Detect which cell encompasses the target text, then output its [x, y] center coordinate. 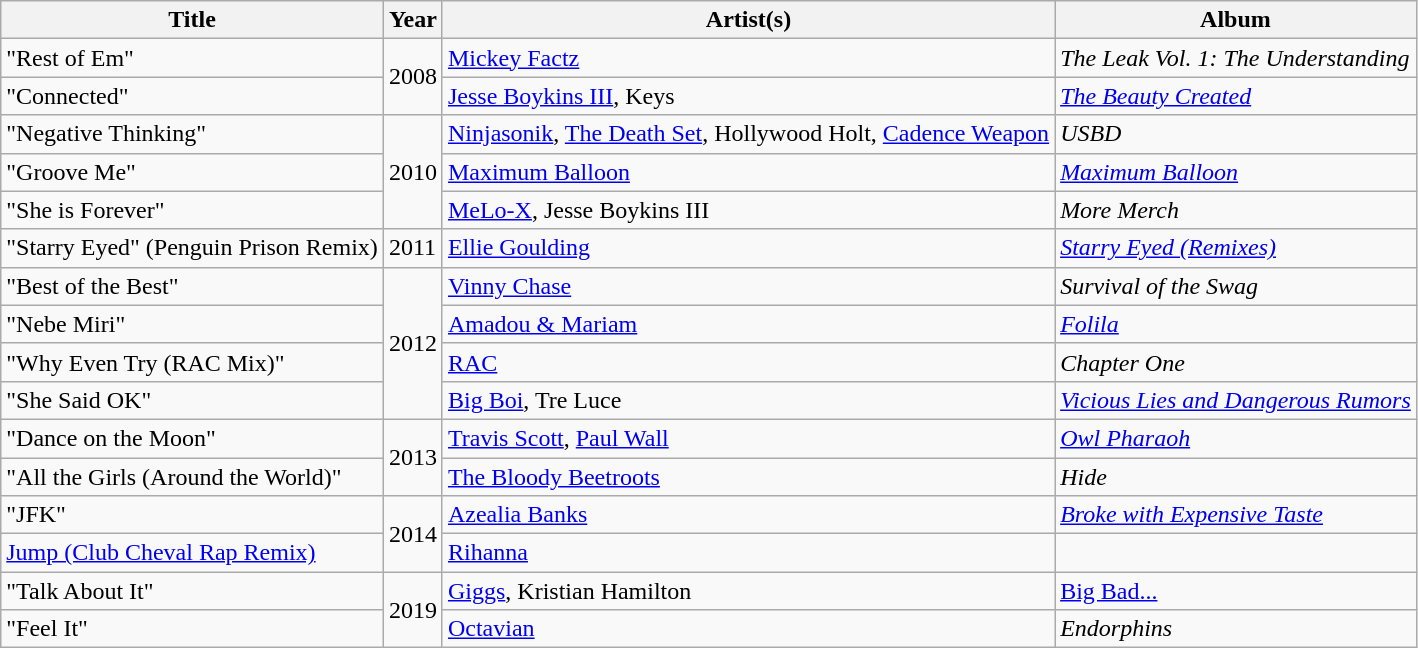
Owl Pharaoh [1236, 438]
Giggs, Kristian Hamilton [748, 591]
Octavian [748, 629]
2012 [412, 343]
"All the Girls (Around the World)" [192, 477]
"Feel It" [192, 629]
Chapter One [1236, 362]
"Why Even Try (RAC Mix)" [192, 362]
Jesse Boykins III, Keys [748, 96]
Starry Eyed (Remixes) [1236, 248]
"Best of the Best" [192, 286]
"Dance on the Moon" [192, 438]
RAC [748, 362]
"She is Forever" [192, 210]
Ellie Goulding [748, 248]
Endorphins [1236, 629]
"JFK" [192, 515]
More Merch [1236, 210]
Survival of the Swag [1236, 286]
Year [412, 20]
"She Said OK" [192, 400]
2008 [412, 77]
The Bloody Beetroots [748, 477]
Rihanna [748, 553]
Ninjasonik, The Death Set, Hollywood Holt, Cadence Weapon [748, 134]
"Groove Me" [192, 172]
2010 [412, 172]
2013 [412, 457]
"Nebe Miri" [192, 324]
Travis Scott, Paul Wall [748, 438]
"Negative Thinking" [192, 134]
Big Boi, Tre Luce [748, 400]
Amadou & Mariam [748, 324]
Vinny Chase [748, 286]
Artist(s) [748, 20]
"Connected" [192, 96]
Hide [1236, 477]
2019 [412, 610]
2011 [412, 248]
Mickey Factz [748, 58]
Album [1236, 20]
Broke with Expensive Taste [1236, 515]
"Rest of Em" [192, 58]
Folila [1236, 324]
Big Bad... [1236, 591]
Azealia Banks [748, 515]
The Leak Vol. 1: The Understanding [1236, 58]
Jump (Club Cheval Rap Remix) [192, 553]
Title [192, 20]
2014 [412, 534]
"Talk About It" [192, 591]
USBD [1236, 134]
The Beauty Created [1236, 96]
Vicious Lies and Dangerous Rumors [1236, 400]
MeLo-X, Jesse Boykins III [748, 210]
"Starry Eyed" (Penguin Prison Remix) [192, 248]
